Return the (X, Y) coordinate for the center point of the cell that contains the specified text.  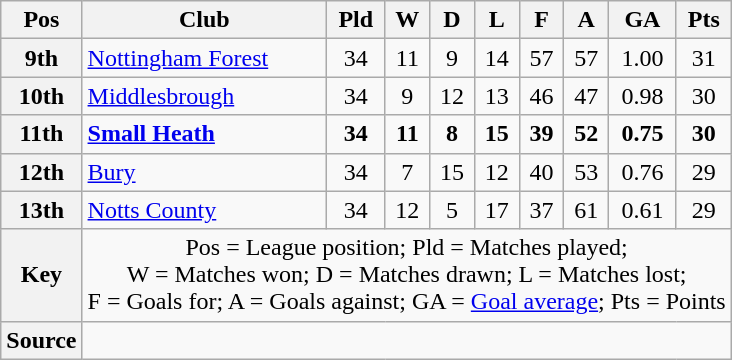
0.61 (643, 210)
10th (42, 96)
0.98 (643, 96)
W (408, 20)
31 (704, 58)
9th (42, 58)
0.76 (643, 172)
Notts County (204, 210)
5 (452, 210)
L (496, 20)
1.00 (643, 58)
12th (42, 172)
14 (496, 58)
8 (452, 134)
Bury (204, 172)
52 (586, 134)
Pts (704, 20)
40 (542, 172)
Nottingham Forest (204, 58)
39 (542, 134)
Pld (356, 20)
13 (496, 96)
A (586, 20)
Pos (42, 20)
D (452, 20)
Key (42, 275)
13th (42, 210)
53 (586, 172)
47 (586, 96)
F (542, 20)
61 (586, 210)
7 (408, 172)
11th (42, 134)
GA (643, 20)
Middlesbrough (204, 96)
0.75 (643, 134)
Source (42, 340)
37 (542, 210)
17 (496, 210)
Club (204, 20)
46 (542, 96)
Small Heath (204, 134)
